Find where the given text appears and provide that cell's center as (X, Y) coordinate. 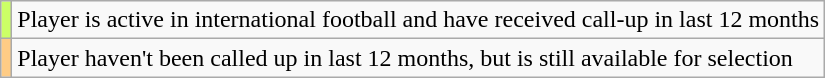
Player is active in international football and have received call-up in last 12 months (418, 20)
Player haven't been called up in last 12 months, but is still available for selection (418, 58)
